Scan for the cell matching the given text and deliver its [x, y] coordinate at center. 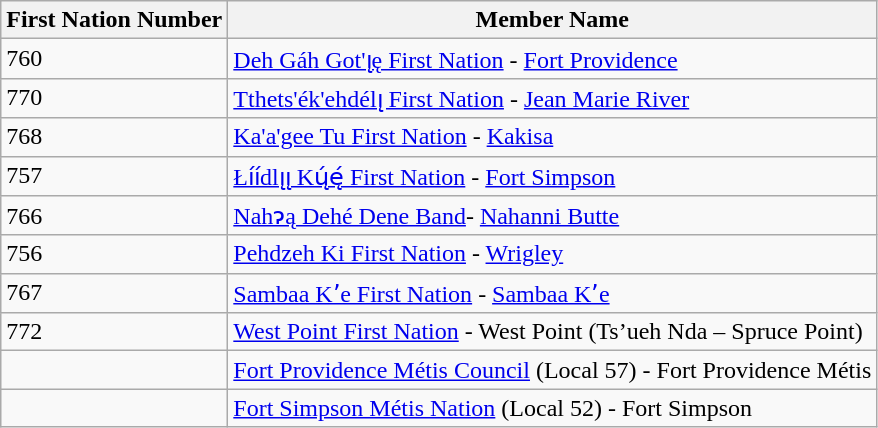
766 [114, 216]
Sambaa Kʼe First Nation - Sambaa Kʼe [552, 293]
Fort Simpson Métis Nation (Local 52) - Fort Simpson [552, 408]
First Nation Number [114, 20]
Deh Gáh Got'ı̨ę First Nation - Fort Providence [552, 59]
Nahɂą Dehé Dene Band- Nahanni Butte [552, 216]
West Point First Nation - West Point (Ts’ueh Nda – Spruce Point) [552, 332]
772 [114, 332]
Member Name [552, 20]
Łı́ı́dlı̨ı̨ Kų́ę́ First Nation - Fort Simpson [552, 176]
Tthets'ék'ehdélı̨ First Nation - Jean Marie River [552, 98]
Pehdzeh Ki First Nation - Wrigley [552, 254]
768 [114, 137]
770 [114, 98]
767 [114, 293]
756 [114, 254]
760 [114, 59]
Fort Providence Métis Council (Local 57) - Fort Providence Métis [552, 370]
757 [114, 176]
Ka'a'gee Tu First Nation - Kakisa [552, 137]
